Locate the cell with the specified text and output its (X, Y) center coordinate. 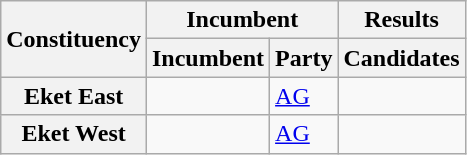
Eket East (74, 96)
Results (402, 20)
Constituency (74, 39)
Eket West (74, 134)
Candidates (402, 58)
Party (304, 58)
